Search for the cell housing the specified text and yield its (x, y) center coordinate. 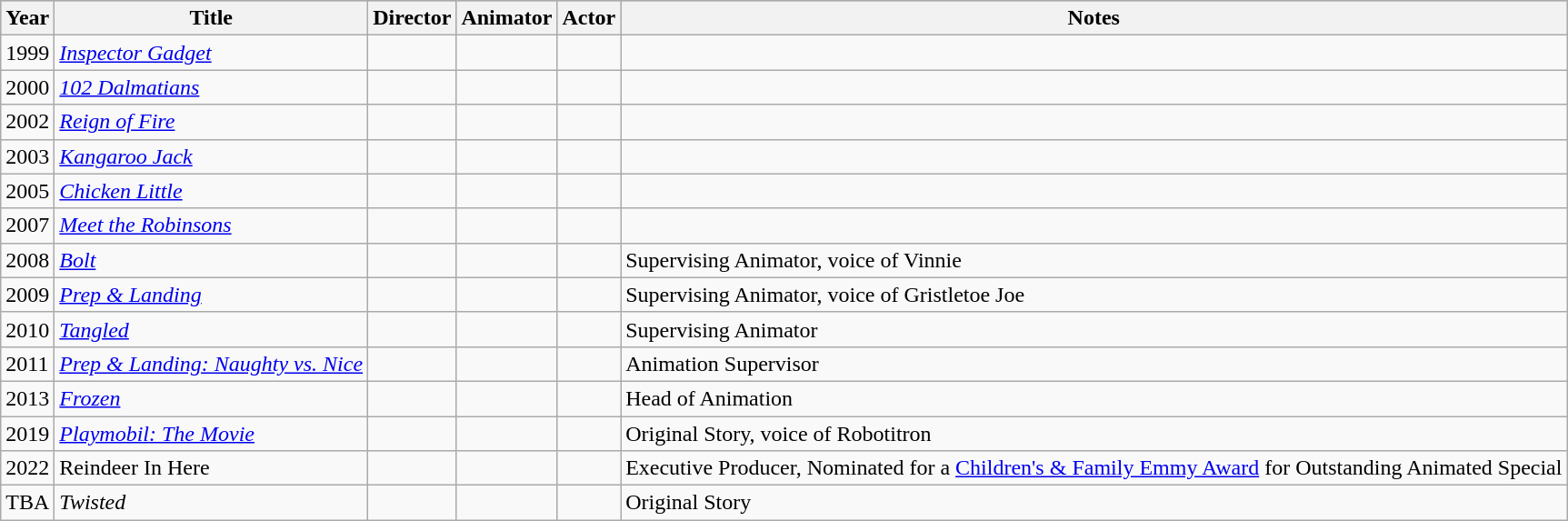
2003 (27, 156)
Supervising Animator, voice of Vinnie (1094, 260)
2005 (27, 191)
Chicken Little (211, 191)
Notes (1094, 18)
Head of Animation (1094, 398)
Director (413, 18)
2019 (27, 434)
Prep & Landing: Naughty vs. Nice (211, 364)
TBA (27, 503)
Supervising Animator, voice of Gristletoe Joe (1094, 295)
Actor (589, 18)
Original Story, voice of Robotitron (1094, 434)
2022 (27, 468)
Bolt (211, 260)
Frozen (211, 398)
2013 (27, 398)
Prep & Landing (211, 295)
Reindeer In Here (211, 468)
2007 (27, 225)
2009 (27, 295)
Reign of Fire (211, 122)
Kangaroo Jack (211, 156)
2011 (27, 364)
2000 (27, 87)
Original Story (1094, 503)
Supervising Animator (1094, 329)
Playmobil: The Movie (211, 434)
2002 (27, 122)
Inspector Gadget (211, 53)
Executive Producer, Nominated for a Children's & Family Emmy Award for Outstanding Animated Special (1094, 468)
1999 (27, 53)
Animator (507, 18)
Animation Supervisor (1094, 364)
102 Dalmatians (211, 87)
Tangled (211, 329)
Meet the Robinsons (211, 225)
2010 (27, 329)
Twisted (211, 503)
Title (211, 18)
2008 (27, 260)
Year (27, 18)
